Locate the cell with the specified text and output its [X, Y] center coordinate. 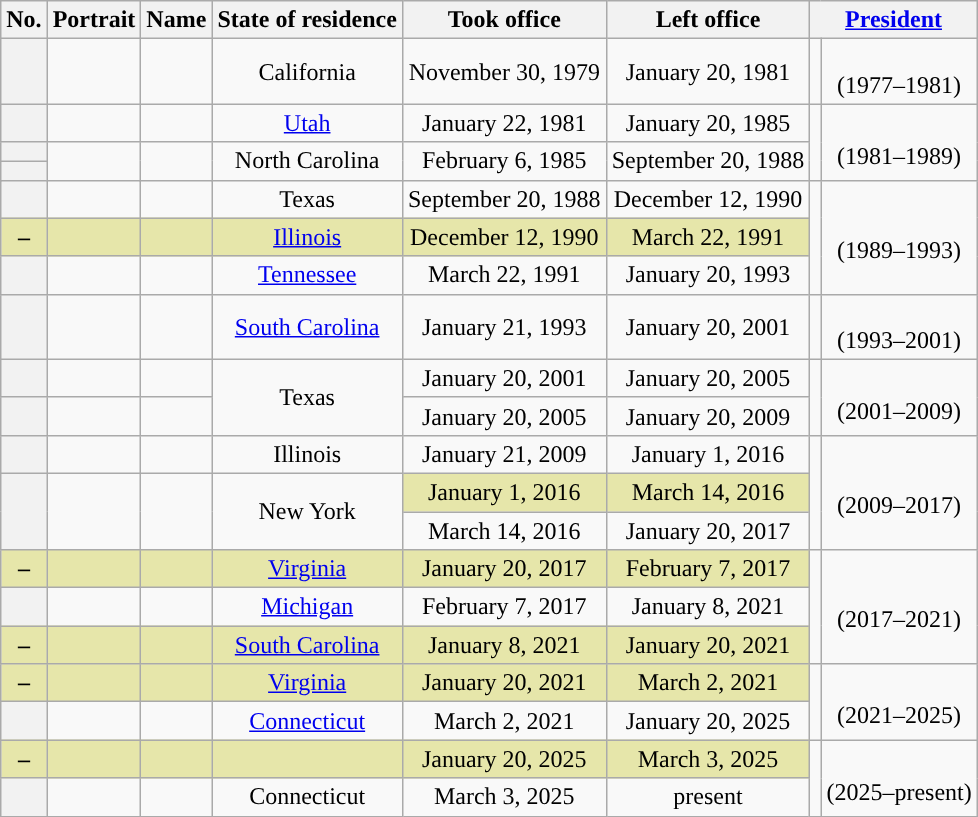
North Carolina [308, 161]
(2009–2017) [899, 492]
New York [308, 511]
November 30, 1979 [504, 72]
January 20, 1985 [708, 123]
Portrait [94, 20]
(2017–2021) [899, 607]
Tennessee [308, 275]
February 6, 1985 [504, 161]
Left office [708, 20]
(2021–2025) [899, 702]
Utah [308, 123]
January 22, 1981 [504, 123]
President [894, 20]
present [708, 797]
(2001–2009) [899, 397]
January 21, 2009 [504, 454]
Michigan [308, 607]
California [308, 72]
(1989–1993) [899, 237]
January 20, 1981 [708, 72]
Took office [504, 20]
State of residence [308, 20]
(1977–1981) [899, 72]
(1981–1989) [899, 142]
January 20, 1993 [708, 275]
(1993–2001) [899, 326]
Name [176, 20]
No. [24, 20]
January 20, 2009 [708, 416]
(2025–present) [899, 778]
January 21, 1993 [504, 326]
